Identify which cell holds the provided text, then report its (X, Y) central coordinate. 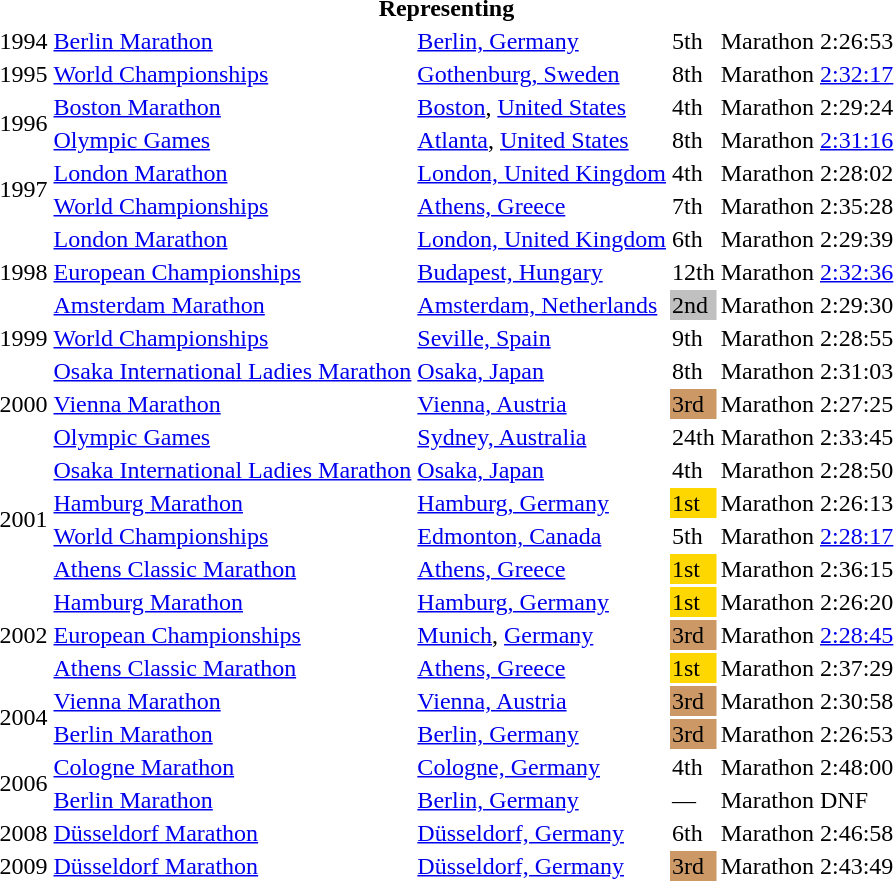
Cologne, Germany (542, 767)
2nd (694, 305)
2:28:50 (856, 470)
2:28:17 (856, 536)
2:26:13 (856, 503)
2:32:17 (856, 74)
Gothenburg, Sweden (542, 74)
DNF (856, 800)
Munich, Germany (542, 635)
Boston, United States (542, 107)
2:48:00 (856, 767)
2:28:55 (856, 338)
2:33:45 (856, 437)
2:31:03 (856, 371)
24th (694, 437)
2:32:36 (856, 272)
2:31:16 (856, 140)
2:28:45 (856, 635)
Atlanta, United States (542, 140)
2:28:02 (856, 173)
2:46:58 (856, 833)
Sydney, Australia (542, 437)
2:29:39 (856, 239)
Seville, Spain (542, 338)
2:30:58 (856, 701)
Edmonton, Canada (542, 536)
2:36:15 (856, 569)
2:29:24 (856, 107)
12th (694, 272)
2:43:49 (856, 866)
2:26:20 (856, 602)
2:27:25 (856, 404)
Amsterdam, Netherlands (542, 305)
Budapest, Hungary (542, 272)
Amsterdam Marathon (232, 305)
2:35:28 (856, 206)
2:29:30 (856, 305)
— (694, 800)
7th (694, 206)
2:37:29 (856, 668)
Cologne Marathon (232, 767)
Boston Marathon (232, 107)
9th (694, 338)
